For the text-containing cell, return its midpoint in (X, Y) coordinate format. 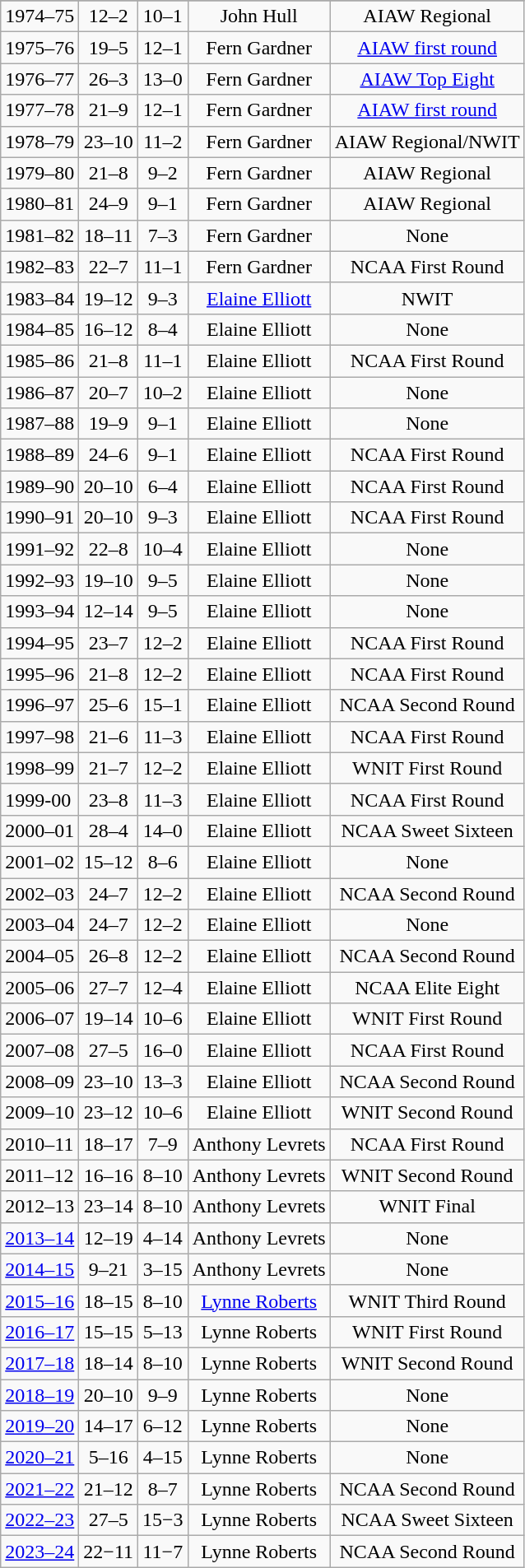
23–8 (109, 799)
1981–82 (39, 235)
15–15 (109, 1332)
12–4 (163, 988)
13–3 (163, 1082)
1989–90 (39, 486)
WNIT Third Round (427, 1300)
4–15 (163, 1458)
12–19 (109, 1238)
2018–19 (39, 1395)
14–0 (163, 831)
1974–75 (39, 16)
25–6 (109, 705)
2013–14 (39, 1238)
2023–24 (39, 1552)
18–14 (109, 1363)
6–12 (163, 1426)
2006–07 (39, 1019)
1995–96 (39, 674)
7–9 (163, 1144)
1987–88 (39, 424)
21–6 (109, 737)
15–1 (163, 705)
1980–81 (39, 204)
2001–02 (39, 862)
11–2 (163, 142)
3–15 (163, 1269)
12–14 (109, 612)
1994–95 (39, 643)
10–4 (163, 549)
1990–91 (39, 518)
8–6 (163, 862)
2005–06 (39, 988)
2014–15 (39, 1269)
AIAW Top Eight (427, 79)
1983–84 (39, 298)
23–14 (109, 1207)
23–7 (109, 643)
19–10 (109, 580)
6–4 (163, 486)
24–6 (109, 455)
AIAW Regional/NWIT (427, 142)
26–8 (109, 956)
19–12 (109, 298)
10–1 (163, 16)
22−11 (109, 1552)
22–8 (109, 549)
21–9 (109, 110)
11−7 (163, 1552)
1993–94 (39, 612)
9–21 (109, 1269)
2015–16 (39, 1300)
13–0 (163, 79)
8–4 (163, 329)
2012–13 (39, 1207)
2020–21 (39, 1458)
23–12 (109, 1113)
15–12 (109, 862)
John Hull (258, 16)
5–13 (163, 1332)
2007–08 (39, 1050)
8–7 (163, 1489)
1992–93 (39, 580)
1978–79 (39, 142)
22–7 (109, 267)
21–12 (109, 1489)
16–12 (109, 329)
1996–97 (39, 705)
16–16 (109, 1175)
2011–12 (39, 1175)
2016–17 (39, 1332)
20–7 (109, 393)
1988–89 (39, 455)
19–5 (109, 48)
WNIT Final (427, 1207)
NCAA Elite Eight (427, 988)
18–15 (109, 1300)
2017–18 (39, 1363)
4–14 (163, 1238)
16–0 (163, 1050)
19–9 (109, 424)
24–9 (109, 204)
2002–03 (39, 893)
15−3 (163, 1520)
2022–23 (39, 1520)
9–9 (163, 1395)
14–17 (109, 1426)
2019–20 (39, 1426)
1982–83 (39, 267)
1985–86 (39, 361)
19–14 (109, 1019)
2004–05 (39, 956)
1991–92 (39, 549)
1984–85 (39, 329)
2010–11 (39, 1144)
1976–77 (39, 79)
21–7 (109, 768)
NWIT (427, 298)
1977–78 (39, 110)
9–2 (163, 173)
2003–04 (39, 925)
18–17 (109, 1144)
2000–01 (39, 831)
5–16 (109, 1458)
2009–10 (39, 1113)
7–3 (163, 235)
1998–99 (39, 768)
27–7 (109, 988)
28–4 (109, 831)
10–2 (163, 393)
1997–98 (39, 737)
1986–87 (39, 393)
18–11 (109, 235)
1979–80 (39, 173)
1999-00 (39, 799)
26–3 (109, 79)
1975–76 (39, 48)
2021–22 (39, 1489)
2008–09 (39, 1082)
